Return [x, y] of the center of cell containing provided text 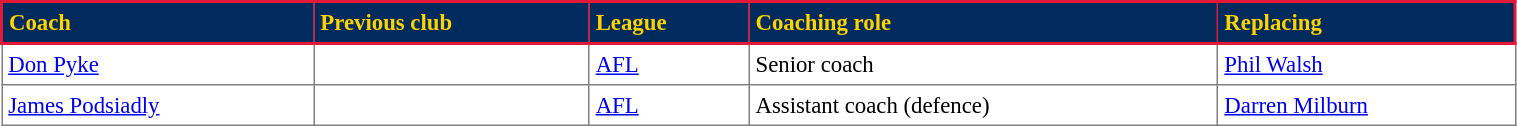
Replacing [1367, 23]
Darren Milburn [1367, 105]
Phil Walsh [1367, 64]
Previous club [452, 23]
Senior coach [984, 64]
Assistant coach (defence) [984, 105]
James Podsiadly [158, 105]
Coaching role [984, 23]
League [669, 23]
Coach [158, 23]
Don Pyke [158, 64]
